Return [x, y] of the center of cell containing provided text 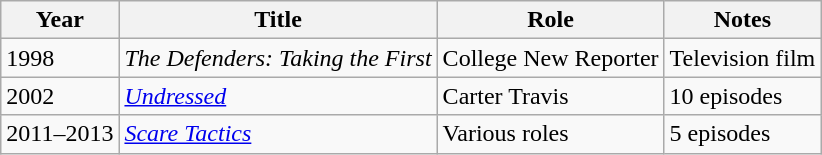
Scare Tactics [278, 134]
The Defenders: Taking the First [278, 58]
Television film [742, 58]
1998 [60, 58]
2011–2013 [60, 134]
College New Reporter [550, 58]
Notes [742, 20]
Undressed [278, 96]
5 episodes [742, 134]
Various roles [550, 134]
Carter Travis [550, 96]
10 episodes [742, 96]
2002 [60, 96]
Role [550, 20]
Title [278, 20]
Year [60, 20]
